Search for the cell housing the specified text and yield its (x, y) center coordinate. 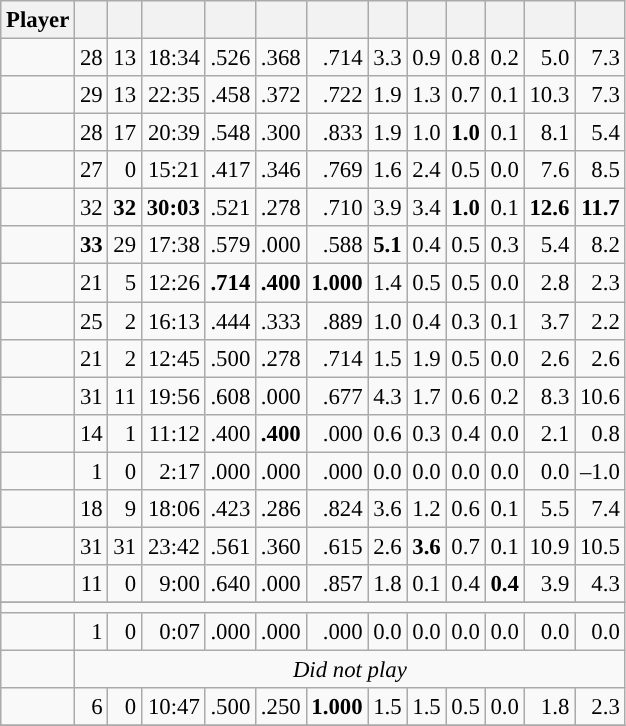
.710 (337, 208)
14 (92, 433)
.286 (281, 509)
12:26 (173, 283)
1.3 (426, 95)
30:03 (173, 208)
17 (124, 133)
–1.0 (600, 471)
7.6 (549, 170)
.300 (281, 133)
.833 (337, 133)
.608 (230, 396)
9:00 (173, 584)
.458 (230, 95)
10.5 (600, 546)
0:07 (173, 632)
.857 (337, 584)
.526 (230, 58)
17:38 (173, 245)
8.5 (600, 170)
16:13 (173, 321)
0.9 (426, 58)
.346 (281, 170)
1.7 (426, 396)
1.2 (426, 509)
10.3 (549, 95)
10:47 (173, 707)
8.3 (549, 396)
.368 (281, 58)
.677 (337, 396)
.417 (230, 170)
8.1 (549, 133)
.579 (230, 245)
7.4 (600, 509)
2.4 (426, 170)
18:34 (173, 58)
.250 (281, 707)
Player (38, 20)
5.1 (388, 245)
3.4 (426, 208)
19:56 (173, 396)
18 (92, 509)
.722 (337, 95)
.360 (281, 546)
.615 (337, 546)
2.8 (549, 283)
Did not play (350, 670)
8.2 (600, 245)
.423 (230, 509)
5.0 (549, 58)
3.7 (549, 321)
1.4 (388, 283)
.372 (281, 95)
.521 (230, 208)
15:21 (173, 170)
3.3 (388, 58)
12:45 (173, 358)
12.6 (549, 208)
11.7 (600, 208)
.561 (230, 546)
9 (124, 509)
.769 (337, 170)
.333 (281, 321)
10.9 (549, 546)
1.6 (388, 170)
2.1 (549, 433)
5 (124, 283)
27 (92, 170)
.548 (230, 133)
23:42 (173, 546)
5.5 (549, 509)
10.6 (600, 396)
20:39 (173, 133)
22:35 (173, 95)
2:17 (173, 471)
.588 (337, 245)
33 (92, 245)
25 (92, 321)
.640 (230, 584)
.889 (337, 321)
2.2 (600, 321)
11:12 (173, 433)
6 (92, 707)
.824 (337, 509)
.444 (230, 321)
18:06 (173, 509)
